Search for the cell housing the specified text and yield its (x, y) center coordinate. 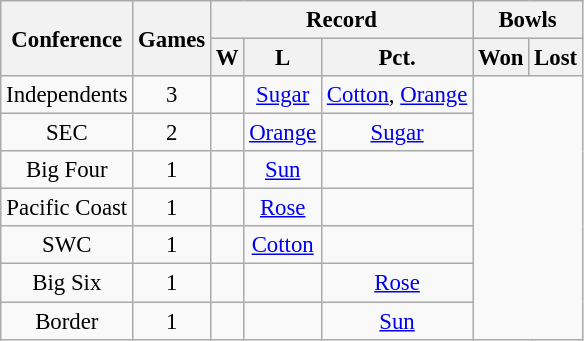
Pct. (398, 58)
Border (67, 321)
Cotton (283, 245)
2 (172, 133)
3 (172, 95)
Record (341, 20)
SEC (67, 133)
Orange (283, 133)
SWC (67, 245)
Pacific Coast (67, 208)
Big Four (67, 170)
Lost (556, 58)
Independents (67, 95)
Conference (67, 38)
Cotton, Orange (398, 95)
W (226, 58)
Games (172, 38)
Won (501, 58)
L (283, 58)
Big Six (67, 283)
Bowls (528, 20)
